For the text-containing cell, return its midpoint in (x, y) coordinate format. 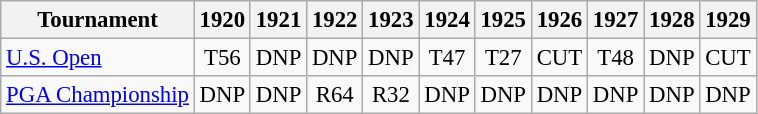
1922 (335, 20)
T56 (222, 58)
1923 (391, 20)
R32 (391, 95)
PGA Championship (98, 95)
Tournament (98, 20)
1921 (278, 20)
1927 (616, 20)
T47 (447, 58)
U.S. Open (98, 58)
1924 (447, 20)
1928 (672, 20)
R64 (335, 95)
T27 (503, 58)
1929 (728, 20)
1925 (503, 20)
1920 (222, 20)
1926 (559, 20)
T48 (616, 58)
